Provide the [x, y] coordinate of the cell's center where the given text is located.  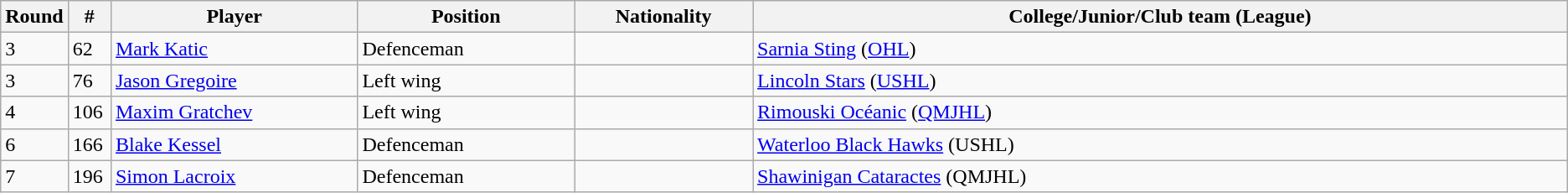
Rimouski Océanic (QMJHL) [1161, 112]
Player [234, 17]
106 [89, 112]
62 [89, 49]
196 [89, 176]
4 [34, 112]
Nationality [663, 17]
Sarnia Sting (OHL) [1161, 49]
Waterloo Black Hawks (USHL) [1161, 144]
6 [34, 144]
Position [466, 17]
Maxim Gratchev [234, 112]
Blake Kessel [234, 144]
166 [89, 144]
Shawinigan Cataractes (QMJHL) [1161, 176]
Simon Lacroix [234, 176]
Round [34, 17]
# [89, 17]
College/Junior/Club team (League) [1161, 17]
76 [89, 81]
Jason Gregoire [234, 81]
Lincoln Stars (USHL) [1161, 81]
Mark Katic [234, 49]
7 [34, 176]
